Determine the (X, Y) coordinate at the center of the cell enclosing the given text.  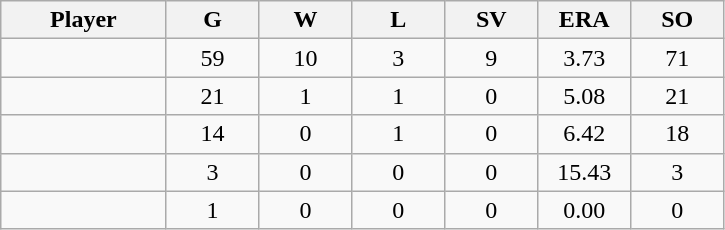
15.43 (584, 172)
SO (678, 20)
14 (212, 134)
6.42 (584, 134)
Player (84, 20)
59 (212, 58)
9 (492, 58)
18 (678, 134)
10 (306, 58)
SV (492, 20)
71 (678, 58)
ERA (584, 20)
3.73 (584, 58)
L (398, 20)
G (212, 20)
5.08 (584, 96)
W (306, 20)
0.00 (584, 210)
